Determine the (x, y) coordinate at the center of the cell enclosing the given text.  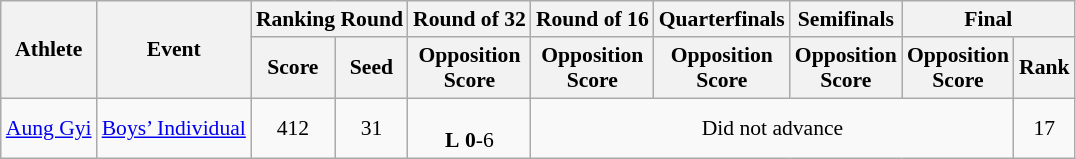
Score (293, 68)
412 (293, 128)
Final (988, 19)
Did not advance (772, 128)
Ranking Round (330, 19)
Quarterfinals (722, 19)
Event (174, 50)
Seed (372, 68)
Boys’ Individual (174, 128)
Semifinals (846, 19)
31 (372, 128)
Athlete (49, 50)
Aung Gyi (49, 128)
Round of 32 (470, 19)
L 0-6 (470, 128)
17 (1044, 128)
Round of 16 (592, 19)
Rank (1044, 68)
